Determine the [X, Y] coordinate at the center of the cell enclosing the given text.  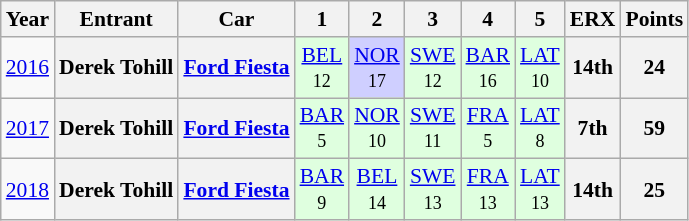
NOR10 [377, 128]
SWE12 [433, 68]
1 [322, 19]
BEL14 [377, 190]
3 [433, 19]
LAT13 [540, 190]
Points [654, 19]
SWE11 [433, 128]
BEL12 [322, 68]
FRA5 [488, 128]
ERX [593, 19]
25 [654, 190]
LAT8 [540, 128]
BAR9 [322, 190]
2016 [28, 68]
59 [654, 128]
NOR17 [377, 68]
SWE13 [433, 190]
5 [540, 19]
2 [377, 19]
LAT10 [540, 68]
2017 [28, 128]
BAR16 [488, 68]
Car [236, 19]
24 [654, 68]
7th [593, 128]
4 [488, 19]
2018 [28, 190]
Entrant [116, 19]
Year [28, 19]
FRA13 [488, 190]
BAR5 [322, 128]
